From the cell containing the given text, extract its center point as (X, Y) coordinate. 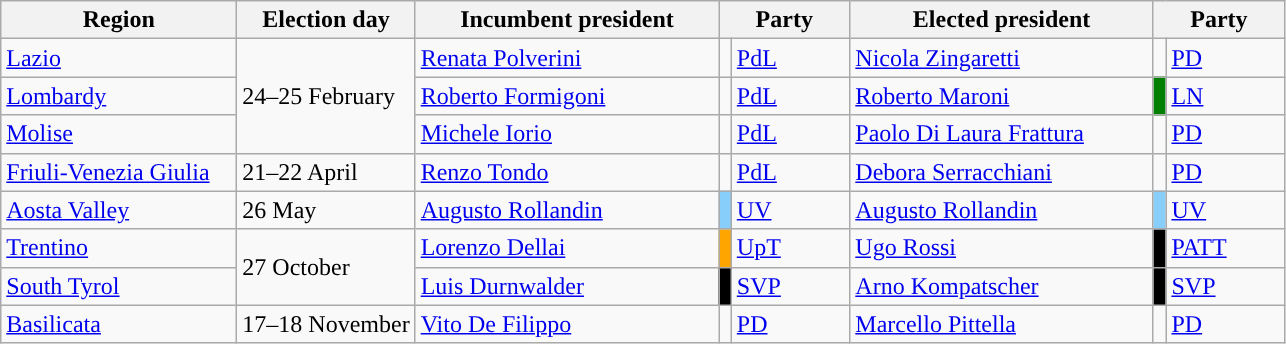
Region (119, 20)
Election day (326, 20)
Ugo Rossi (1002, 248)
PATT (1225, 248)
17–18 November (326, 324)
Renzo Tondo (567, 172)
Elected president (1002, 20)
26 May (326, 210)
South Tyrol (119, 286)
Vito De Filippo (567, 324)
Roberto Maroni (1002, 96)
Aosta Valley (119, 210)
Michele Iorio (567, 134)
Renata Polverini (567, 58)
24–25 February (326, 96)
UpT (790, 248)
LN (1225, 96)
Trentino (119, 248)
Arno Kompatscher (1002, 286)
Basilicata (119, 324)
21–22 April (326, 172)
Luis Durnwalder (567, 286)
Lorenzo Dellai (567, 248)
27 October (326, 267)
Debora Serracchiani (1002, 172)
Nicola Zingaretti (1002, 58)
Incumbent president (567, 20)
Lazio (119, 58)
Friuli-Venezia Giulia (119, 172)
Paolo Di Laura Frattura (1002, 134)
Roberto Formigoni (567, 96)
Marcello Pittella (1002, 324)
Lombardy (119, 96)
Molise (119, 134)
